Detect which cell encompasses the target text, then output its [x, y] center coordinate. 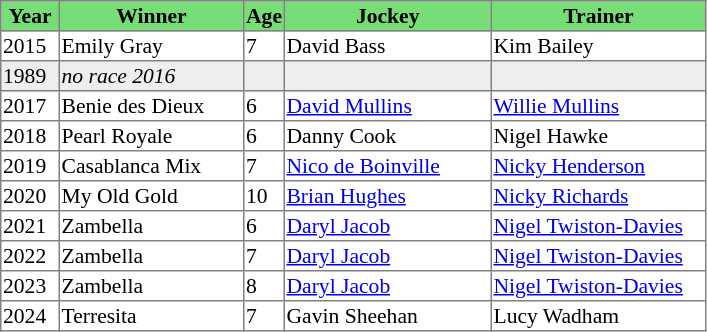
Nico de Boinville [388, 166]
Brian Hughes [388, 196]
8 [264, 286]
Kim Bailey [598, 46]
2024 [30, 316]
Willie Mullins [598, 106]
Nigel Hawke [598, 136]
Winner [151, 16]
Age [264, 16]
Trainer [598, 16]
Nicky Henderson [598, 166]
My Old Gold [151, 196]
10 [264, 196]
Emily Gray [151, 46]
Pearl Royale [151, 136]
Benie des Dieux [151, 106]
Jockey [388, 16]
2019 [30, 166]
Year [30, 16]
David Bass [388, 46]
Terresita [151, 316]
Lucy Wadham [598, 316]
2020 [30, 196]
no race 2016 [151, 76]
Danny Cook [388, 136]
Nicky Richards [598, 196]
David Mullins [388, 106]
2021 [30, 226]
2017 [30, 106]
2023 [30, 286]
1989 [30, 76]
Gavin Sheehan [388, 316]
Casablanca Mix [151, 166]
2015 [30, 46]
2022 [30, 256]
2018 [30, 136]
